Scan for the cell matching the given text and deliver its [X, Y] coordinate at center. 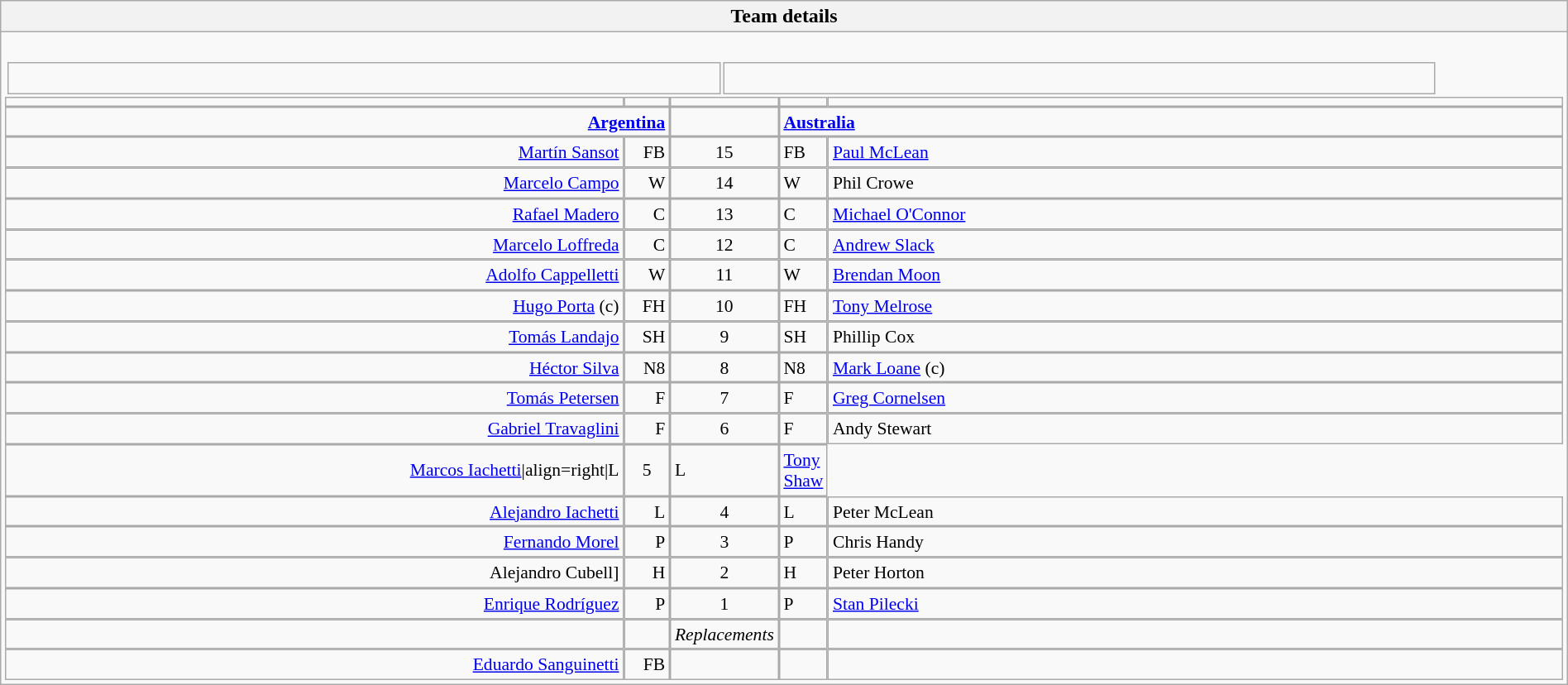
10 [724, 306]
Héctor Silva [314, 367]
Greg Cornelsen [1196, 399]
8 [724, 367]
Phil Crowe [1196, 184]
Tony Shaw [804, 470]
Marcelo Loffreda [314, 245]
4 [724, 511]
Tomás Landajo [314, 336]
Mark Loane (c) [1196, 367]
Phillip Cox [1196, 336]
3 [724, 543]
Martín Sansot [314, 152]
Chris Handy [1196, 543]
Peter McLean [1196, 511]
14 [724, 184]
Eduardo Sanguinetti [314, 665]
Tony Melrose [1196, 306]
9 [724, 336]
1 [724, 604]
15 [724, 152]
Paul McLean [1196, 152]
Adolfo Cappelletti [314, 275]
Marcos Iachetti|align=right|L [314, 470]
5 [647, 470]
Rafael Madero [314, 213]
7 [724, 399]
13 [724, 213]
Peter Horton [1196, 572]
Alejandro Iachetti [314, 511]
Michael O'Connor [1196, 213]
Tomás Petersen [314, 399]
Gabriel Travaglini [314, 429]
Replacements [724, 634]
Alejandro Cubell] [314, 572]
Hugo Porta (c) [314, 306]
12 [724, 245]
Stan Pilecki [1196, 604]
Marcelo Campo [314, 184]
Team details [784, 17]
11 [724, 275]
Brendan Moon [1196, 275]
Australia [1171, 122]
Fernando Morel [314, 543]
Enrique Rodríguez [314, 604]
Andrew Slack [1196, 245]
Argentina [337, 122]
6 [724, 429]
2 [724, 572]
Andy Stewart [1196, 429]
